From the cell containing the given text, extract its center point as (x, y) coordinate. 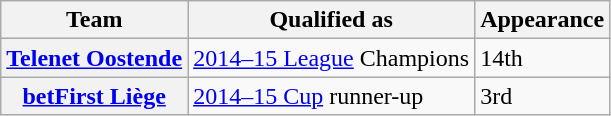
14th (542, 58)
Team (94, 20)
betFirst Liège (94, 96)
2014–15 League Champions (332, 58)
3rd (542, 96)
2014–15 Cup runner-up (332, 96)
Telenet Oostende (94, 58)
Appearance (542, 20)
Qualified as (332, 20)
